Output the [x, y] coordinate of the center of the cell containing the given text.  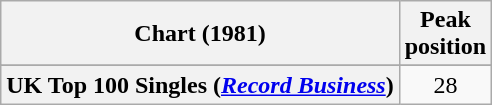
Chart (1981) [200, 34]
28 [445, 85]
Peakposition [445, 34]
UK Top 100 Singles (Record Business) [200, 85]
